Detect which cell encompasses the target text, then output its (X, Y) center coordinate. 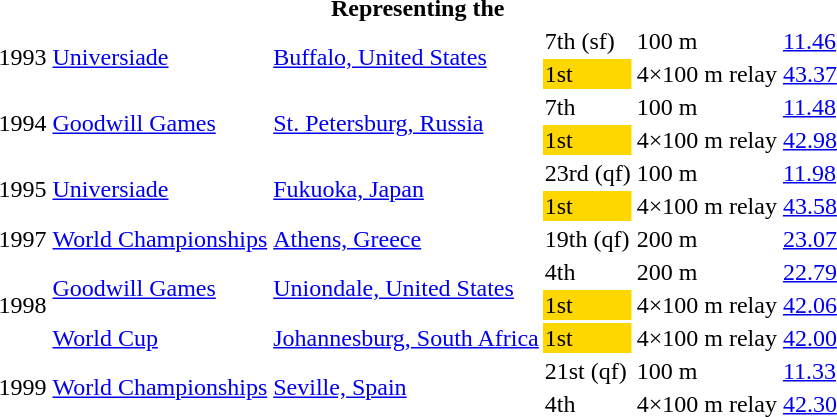
Johannesburg, South Africa (406, 338)
19th (qf) (588, 239)
4th (588, 272)
7th (sf) (588, 41)
Athens, Greece (406, 239)
World Championships (160, 239)
21st (qf) (588, 371)
World Cup (160, 338)
23rd (qf) (588, 173)
Fukuoka, Japan (406, 190)
Uniondale, United States (406, 288)
7th (588, 107)
St. Petersburg, Russia (406, 124)
Buffalo, United States (406, 58)
